From the cell containing the given text, extract its center point as [x, y] coordinate. 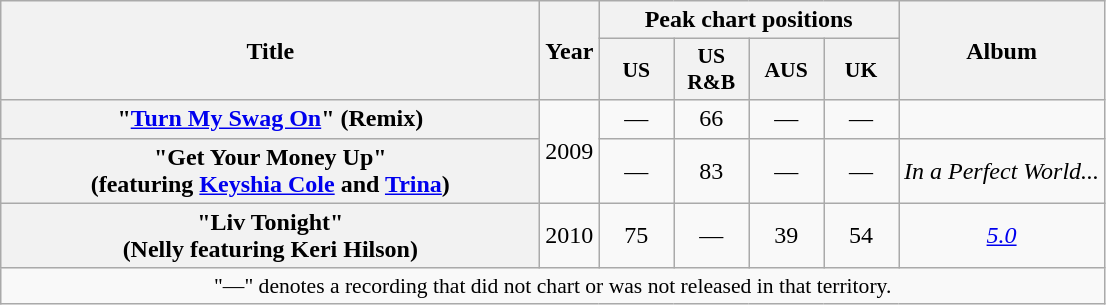
Album [1001, 50]
66 [712, 119]
US [636, 70]
"Liv Tonight" (Nelly featuring Keri Hilson) [270, 236]
"Get Your Money Up" (featuring Keyshia Cole and Trina) [270, 170]
UK [862, 70]
AUS [786, 70]
Peak chart positions [749, 20]
39 [786, 236]
75 [636, 236]
Year [570, 50]
5.0 [1001, 236]
"—" denotes a recording that did not chart or was not released in that territory. [553, 286]
2009 [570, 152]
In a Perfect World... [1001, 170]
2010 [570, 236]
"Turn My Swag On" (Remix) [270, 119]
US R&B [712, 70]
54 [862, 236]
83 [712, 170]
Title [270, 50]
